Extract the [X, Y] coordinate from the center of the cell holding the provided text.  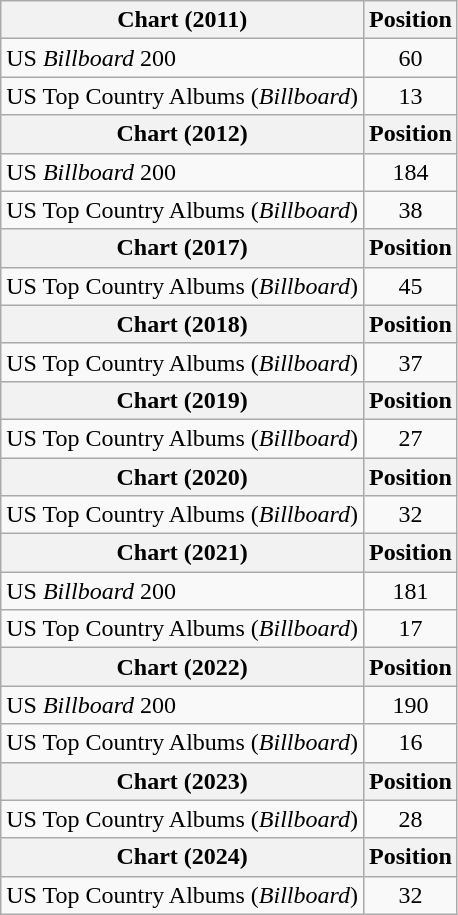
184 [411, 172]
Chart (2023) [182, 781]
Chart (2018) [182, 324]
37 [411, 362]
Chart (2024) [182, 857]
181 [411, 591]
Chart (2012) [182, 134]
Chart (2021) [182, 553]
16 [411, 743]
27 [411, 438]
190 [411, 705]
28 [411, 819]
45 [411, 286]
Chart (2011) [182, 20]
Chart (2017) [182, 248]
17 [411, 629]
Chart (2020) [182, 477]
Chart (2019) [182, 400]
13 [411, 96]
60 [411, 58]
Chart (2022) [182, 667]
38 [411, 210]
